Provide the [x, y] coordinate of the cell's center where the given text is located.  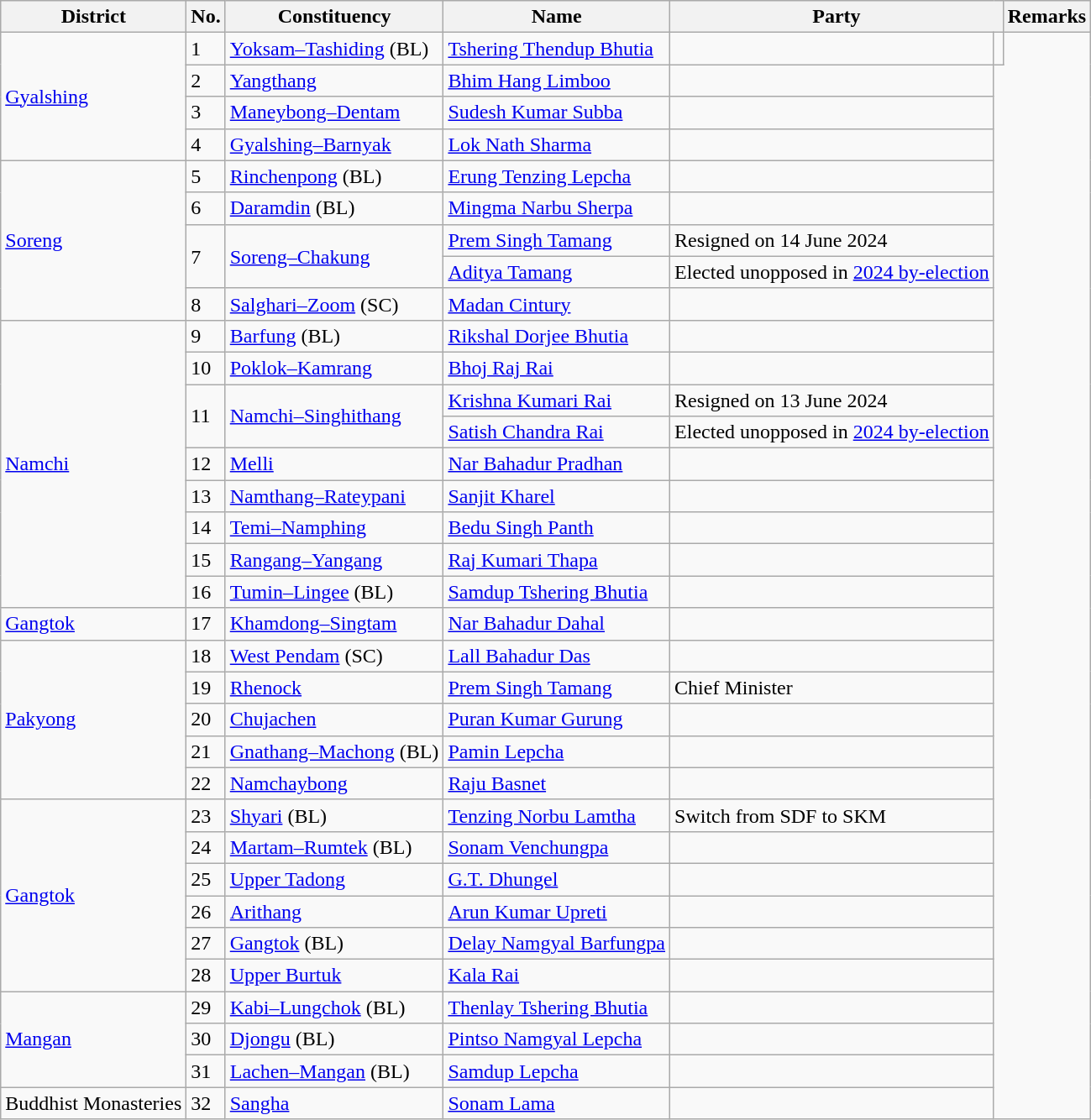
Constituency [334, 17]
4 [206, 144]
Gnathang–Machong (BL) [334, 751]
Bhoj Raj Rai [557, 368]
Satish Chandra Rai [557, 432]
10 [206, 368]
Kabi–Lungchok (BL) [334, 1007]
Djongu (BL) [334, 1039]
Rikshal Dorjee Bhutia [557, 336]
Thenlay Tshering Bhutia [557, 1007]
Gyalshing–Barnyak [334, 144]
Delay Namgyal Barfungpa [557, 944]
Bhim Hang Limboo [557, 81]
Mingma Narbu Sherpa [557, 208]
Lall Bahadur Das [557, 656]
Buddhist Monasteries [94, 1103]
Erung Tenzing Lepcha [557, 176]
6 [206, 208]
30 [206, 1039]
Samdup Lepcha [557, 1071]
Melli [334, 464]
Khamdong–Singtam [334, 624]
G.T. Dhungel [557, 879]
Maneybong–Dentam [334, 113]
22 [206, 783]
West Pendam (SC) [334, 656]
Tumin–Lingee (BL) [334, 592]
28 [206, 976]
Sonam Venchungpa [557, 847]
Upper Tadong [334, 879]
Bedu Singh Panth [557, 528]
19 [206, 688]
Temi–Namphing [334, 528]
27 [206, 944]
17 [206, 624]
Pamin Lepcha [557, 751]
Switch from SDF to SKM [832, 815]
Rhenock [334, 688]
Resigned on 14 June 2024 [832, 240]
16 [206, 592]
8 [206, 304]
Rangang–Yangang [334, 560]
Sonam Lama [557, 1103]
Arithang [334, 911]
Rinchenpong (BL) [334, 176]
5 [206, 176]
12 [206, 464]
Kala Rai [557, 976]
Poklok–Kamrang [334, 368]
13 [206, 496]
Chief Minister [832, 688]
26 [206, 911]
32 [206, 1103]
Gangtok (BL) [334, 944]
23 [206, 815]
1 [206, 49]
Barfung (BL) [334, 336]
Yangthang [334, 81]
21 [206, 751]
Arun Kumar Upreti [557, 911]
24 [206, 847]
Namchi–Singhithang [334, 416]
11 [206, 416]
Yoksam–Tashiding (BL) [334, 49]
Tshering Thendup Bhutia [557, 49]
Raj Kumari Thapa [557, 560]
25 [206, 879]
No. [206, 17]
Madan Cintury [557, 304]
7 [206, 256]
Pakyong [94, 720]
Shyari (BL) [334, 815]
Krishna Kumari Rai [557, 400]
29 [206, 1007]
Name [557, 17]
Lok Nath Sharma [557, 144]
Aditya Tamang [557, 272]
Martam–Rumtek (BL) [334, 847]
Sanjit Kharel [557, 496]
31 [206, 1071]
18 [206, 656]
Pintso Namgyal Lepcha [557, 1039]
Gyalshing [94, 97]
Samdup Tshering Bhutia [557, 592]
3 [206, 113]
Nar Bahadur Pradhan [557, 464]
Mangan [94, 1039]
Tenzing Norbu Lamtha [557, 815]
Lachen–Mangan (BL) [334, 1071]
District [94, 17]
Salghari–Zoom (SC) [334, 304]
Daramdin (BL) [334, 208]
Sangha [334, 1103]
Namchi [94, 463]
Soreng–Chakung [334, 256]
Namthang–Rateypani [334, 496]
Remarks [1046, 17]
Puran Kumar Gurung [557, 720]
Nar Bahadur Dahal [557, 624]
Namchaybong [334, 783]
Upper Burtuk [334, 976]
20 [206, 720]
Chujachen [334, 720]
2 [206, 81]
Sudesh Kumar Subba [557, 113]
15 [206, 560]
9 [206, 336]
Raju Basnet [557, 783]
14 [206, 528]
Party [837, 17]
Soreng [94, 240]
Resigned on 13 June 2024 [832, 400]
